Return the [x, y] coordinate for the center point of the cell that contains the specified text.  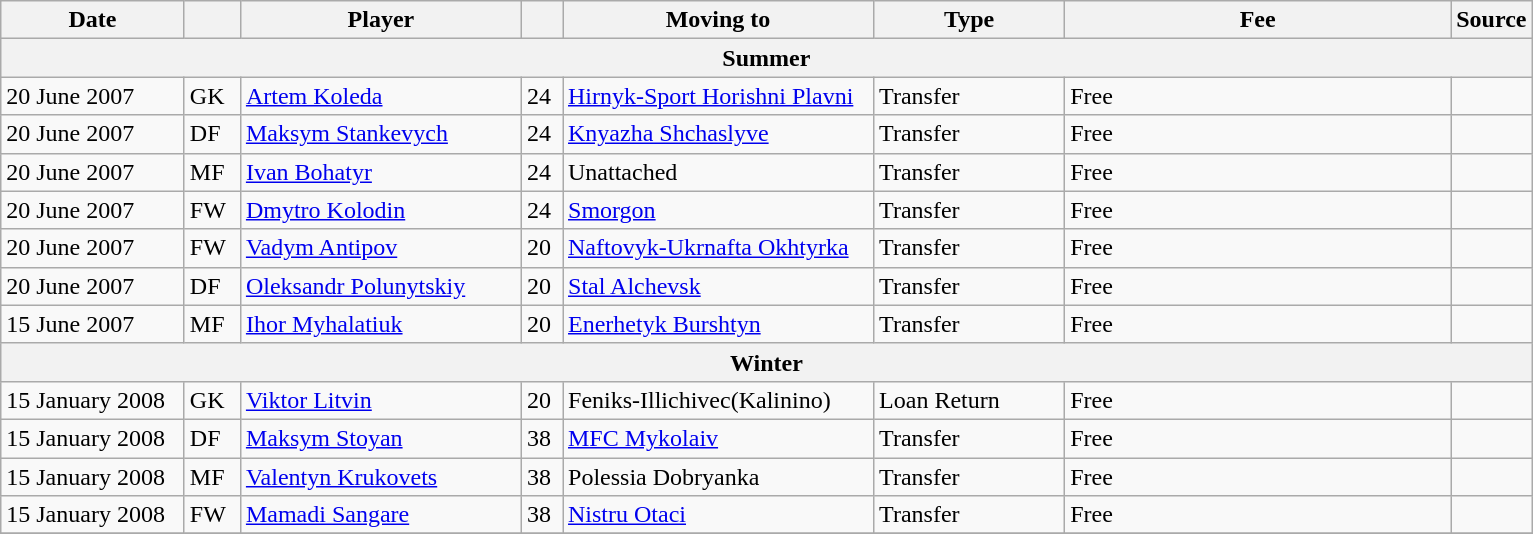
Moving to [718, 20]
Summer [766, 58]
Player [380, 20]
Hirnyk-Sport Horishni Plavni [718, 96]
Smorgon [718, 210]
Ivan Bohatyr [380, 172]
Polessia Dobryanka [718, 477]
Maksym Stoyan [380, 438]
Artem Koleda [380, 96]
Vadym Antipov [380, 248]
Enerhetyk Burshtyn [718, 324]
Stal Alchevsk [718, 286]
Source [1492, 20]
Mamadi Sangare [380, 515]
Unattached [718, 172]
Type [970, 20]
Date [93, 20]
Knyazha Shchaslyve [718, 134]
Winter [766, 362]
Viktor Litvin [380, 400]
Ihor Myhalatiuk [380, 324]
Feniks-Illichivec(Kalinino) [718, 400]
Naftovyk-Ukrnafta Okhtyrka [718, 248]
15 June 2007 [93, 324]
Fee [1258, 20]
Maksym Stankevych [380, 134]
Nistru Otaci [718, 515]
Loan Return [970, 400]
Dmytro Kolodin [380, 210]
Valentyn Krukovets [380, 477]
MFC Mykolaiv [718, 438]
Oleksandr Polunytskiy [380, 286]
